Extract the (x, y) coordinate from the center of the cell holding the provided text.  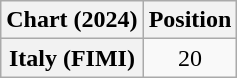
Position (190, 20)
20 (190, 58)
Italy (FIMI) (72, 58)
Chart (2024) (72, 20)
